Extract the [X, Y] coordinate from the center of the cell holding the provided text.  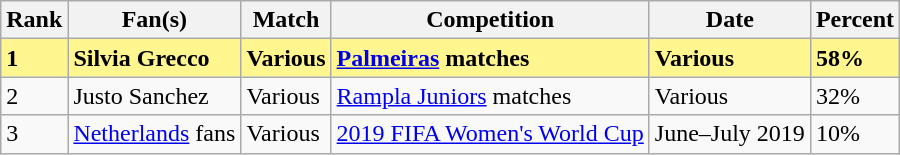
Netherlands fans [154, 134]
10% [854, 134]
Rank [34, 20]
Silvia Grecco [154, 58]
32% [854, 96]
Fan(s) [154, 20]
2019 FIFA Women's World Cup [490, 134]
Match [286, 20]
Competition [490, 20]
June–July 2019 [730, 134]
Rampla Juniors matches [490, 96]
3 [34, 134]
58% [854, 58]
2 [34, 96]
Palmeiras matches [490, 58]
1 [34, 58]
Percent [854, 20]
Justo Sanchez [154, 96]
Date [730, 20]
